Scan for the cell matching the given text and deliver its (X, Y) coordinate at center. 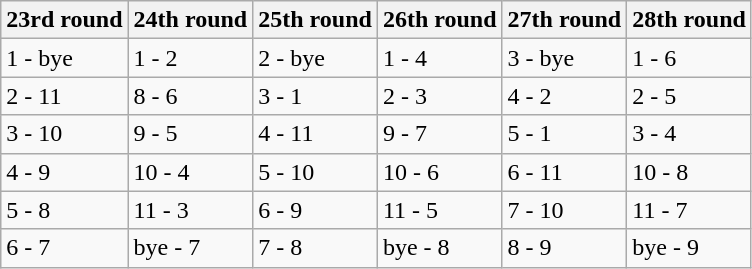
9 - 5 (190, 134)
4 - 11 (316, 134)
1 - 6 (690, 58)
23rd round (64, 20)
5 - 10 (316, 172)
11 - 5 (440, 210)
10 - 4 (190, 172)
27th round (564, 20)
10 - 6 (440, 172)
1 - 2 (190, 58)
10 - 8 (690, 172)
25th round (316, 20)
8 - 9 (564, 248)
2 - 3 (440, 96)
5 - 1 (564, 134)
3 - 1 (316, 96)
24th round (190, 20)
3 - bye (564, 58)
28th round (690, 20)
5 - 8 (64, 210)
8 - 6 (190, 96)
11 - 7 (690, 210)
6 - 11 (564, 172)
bye - 8 (440, 248)
4 - 9 (64, 172)
7 - 10 (564, 210)
9 - 7 (440, 134)
7 - 8 (316, 248)
11 - 3 (190, 210)
2 - 11 (64, 96)
26th round (440, 20)
bye - 9 (690, 248)
3 - 10 (64, 134)
2 - 5 (690, 96)
3 - 4 (690, 134)
2 - bye (316, 58)
6 - 9 (316, 210)
1 - 4 (440, 58)
4 - 2 (564, 96)
bye - 7 (190, 248)
1 - bye (64, 58)
6 - 7 (64, 248)
